Provide the (X, Y) coordinate of the cell's center where the given text is located.  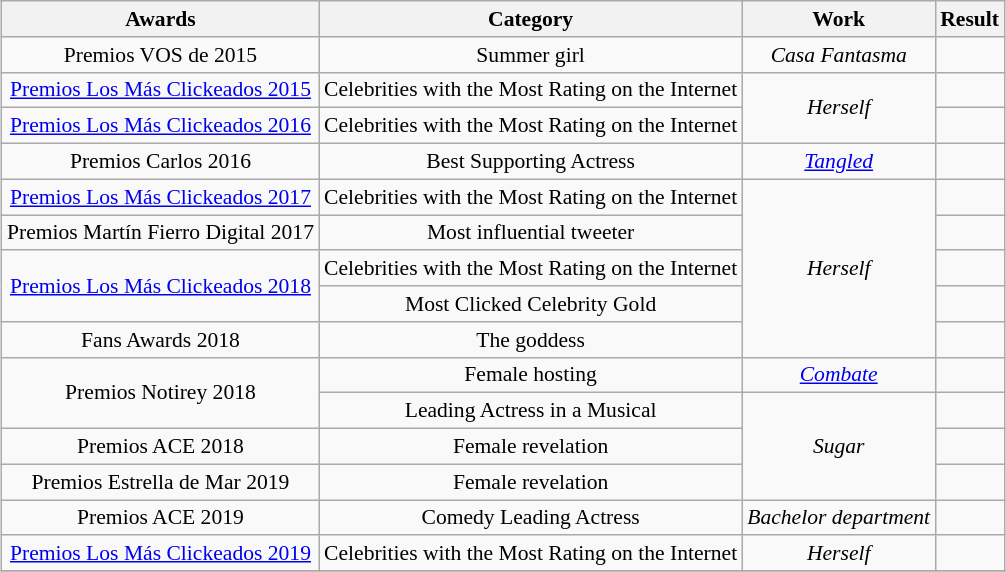
Most influential tweeter (530, 232)
Premios Los Más Clickeados 2018 (160, 286)
Most Clicked Celebrity Gold (530, 304)
Tangled (838, 161)
Premios Carlos 2016 (160, 161)
Leading Actress in a Musical (530, 411)
Premios Los Más Clickeados 2019 (160, 553)
Bachelor department (838, 518)
Premios Notirey 2018 (160, 392)
Combate (838, 375)
Premios Los Más Clickeados 2015 (160, 90)
Category (530, 19)
Work (838, 19)
Premios Los Más Clickeados 2017 (160, 197)
Best Supporting Actress (530, 161)
Female hosting (530, 375)
Casa Fantasma (838, 54)
Premios Martín Fierro Digital 2017 (160, 232)
Premios ACE 2018 (160, 446)
Summer girl (530, 54)
Premios Estrella de Mar 2019 (160, 482)
Comedy Leading Actress (530, 518)
Awards (160, 19)
Premios Los Más Clickeados 2016 (160, 126)
Result (970, 19)
Premios ACE 2019 (160, 518)
Premios VOS de 2015 (160, 54)
Fans Awards 2018 (160, 339)
The goddess (530, 339)
Sugar (838, 446)
